Search for the cell housing the specified text and yield its [x, y] center coordinate. 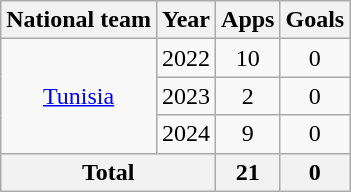
Total [108, 172]
2022 [186, 58]
2023 [186, 96]
2 [248, 96]
21 [248, 172]
Year [186, 20]
9 [248, 134]
Tunisia [79, 96]
10 [248, 58]
Apps [248, 20]
2024 [186, 134]
Goals [315, 20]
National team [79, 20]
